Find where the given text appears and provide that cell's center as (X, Y) coordinate. 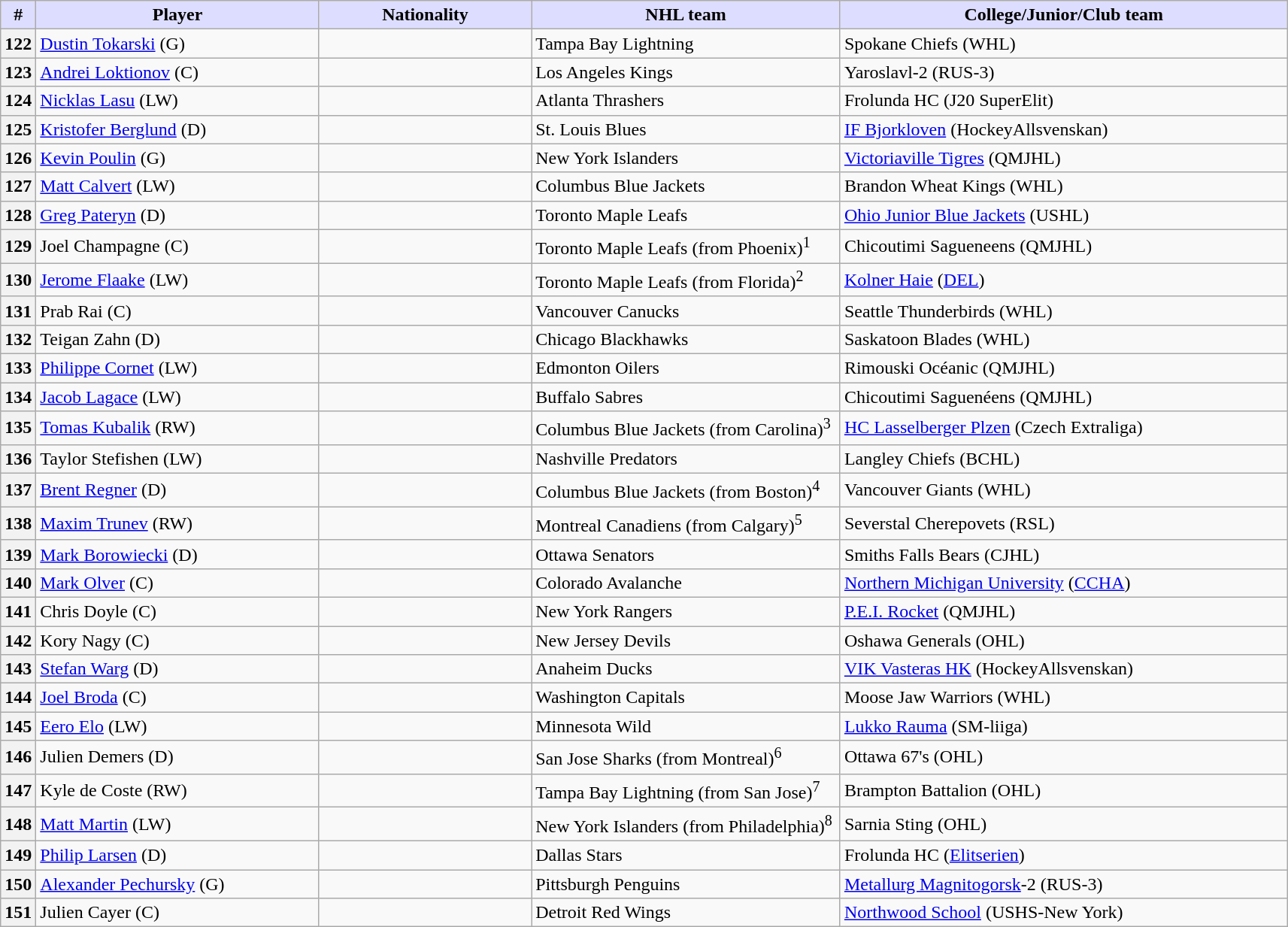
149 (18, 855)
146 (18, 758)
127 (18, 186)
Rimouski Océanic (QMJHL) (1063, 368)
Teigan Zahn (D) (177, 339)
Montreal Canadiens (from Calgary)5 (686, 523)
Smiths Falls Bears (CJHL) (1063, 554)
129 (18, 247)
Ottawa Senators (686, 554)
Philip Larsen (D) (177, 855)
131 (18, 311)
Oshawa Generals (OHL) (1063, 641)
Chicago Blackhawks (686, 339)
Columbus Blue Jackets (686, 186)
NHL team (686, 15)
Joel Champagne (C) (177, 247)
Nationality (425, 15)
Washington Capitals (686, 698)
Player (177, 15)
Mark Olver (C) (177, 583)
130 (18, 280)
Dallas Stars (686, 855)
Eero Elo (LW) (177, 726)
Toronto Maple Leafs (from Florida)2 (686, 280)
Jacob Lagace (LW) (177, 397)
Sarnia Sting (OHL) (1063, 824)
145 (18, 726)
Frolunda HC (J20 SuperElit) (1063, 101)
Dustin Tokarski (G) (177, 44)
Northern Michigan University (CCHA) (1063, 583)
New Jersey Devils (686, 641)
124 (18, 101)
Mark Borowiecki (D) (177, 554)
134 (18, 397)
New York Islanders (686, 158)
Chicoutimi Saguenéens (QMJHL) (1063, 397)
Detroit Red Wings (686, 913)
New York Rangers (686, 611)
144 (18, 698)
Vancouver Canucks (686, 311)
142 (18, 641)
New York Islanders (from Philadelphia)8 (686, 824)
126 (18, 158)
HC Lasselberger Plzen (Czech Extraliga) (1063, 429)
132 (18, 339)
Atlanta Thrashers (686, 101)
Victoriaville Tigres (QMJHL) (1063, 158)
Matt Martin (LW) (177, 824)
Colorado Avalanche (686, 583)
137 (18, 490)
Stefan Warg (D) (177, 669)
Philippe Cornet (LW) (177, 368)
Seattle Thunderbirds (WHL) (1063, 311)
Greg Pateryn (D) (177, 215)
151 (18, 913)
140 (18, 583)
143 (18, 669)
Ottawa 67's (OHL) (1063, 758)
Severstal Cherepovets (RSL) (1063, 523)
128 (18, 215)
Joel Broda (C) (177, 698)
Anaheim Ducks (686, 669)
Langley Chiefs (BCHL) (1063, 459)
Kolner Haie (DEL) (1063, 280)
Northwood School (USHS-New York) (1063, 913)
Brandon Wheat Kings (WHL) (1063, 186)
Maxim Trunev (RW) (177, 523)
Tampa Bay Lightning (from San Jose)7 (686, 791)
Prab Rai (C) (177, 311)
139 (18, 554)
138 (18, 523)
Nashville Predators (686, 459)
Jerome Flaake (LW) (177, 280)
Kevin Poulin (G) (177, 158)
122 (18, 44)
Julien Demers (D) (177, 758)
Lukko Rauma (SM-liiga) (1063, 726)
P.E.I. Rocket (QMJHL) (1063, 611)
Taylor Stefishen (LW) (177, 459)
Tomas Kubalik (RW) (177, 429)
Toronto Maple Leafs (686, 215)
Columbus Blue Jackets (from Carolina)3 (686, 429)
Saskatoon Blades (WHL) (1063, 339)
150 (18, 883)
Frolunda HC (Elitserien) (1063, 855)
147 (18, 791)
Moose Jaw Warriors (WHL) (1063, 698)
Brent Regner (D) (177, 490)
College/Junior/Club team (1063, 15)
Ohio Junior Blue Jackets (USHL) (1063, 215)
141 (18, 611)
123 (18, 72)
Matt Calvert (LW) (177, 186)
Pittsburgh Penguins (686, 883)
Minnesota Wild (686, 726)
Chris Doyle (C) (177, 611)
Los Angeles Kings (686, 72)
125 (18, 129)
Vancouver Giants (WHL) (1063, 490)
VIK Vasteras HK (HockeyAllsvenskan) (1063, 669)
Columbus Blue Jackets (from Boston)4 (686, 490)
Spokane Chiefs (WHL) (1063, 44)
Yaroslavl-2 (RUS-3) (1063, 72)
Toronto Maple Leafs (from Phoenix)1 (686, 247)
133 (18, 368)
Chicoutimi Sagueneens (QMJHL) (1063, 247)
136 (18, 459)
Edmonton Oilers (686, 368)
135 (18, 429)
Metallurg Magnitogorsk-2 (RUS-3) (1063, 883)
Brampton Battalion (OHL) (1063, 791)
Kyle de Coste (RW) (177, 791)
Julien Cayer (C) (177, 913)
Andrei Loktionov (C) (177, 72)
Kristofer Berglund (D) (177, 129)
# (18, 15)
Tampa Bay Lightning (686, 44)
St. Louis Blues (686, 129)
IF Bjorkloven (HockeyAllsvenskan) (1063, 129)
Buffalo Sabres (686, 397)
Kory Nagy (C) (177, 641)
148 (18, 824)
San Jose Sharks (from Montreal)6 (686, 758)
Alexander Pechursky (G) (177, 883)
Nicklas Lasu (LW) (177, 101)
